Identify which cell holds the provided text, then report its [X, Y] central coordinate. 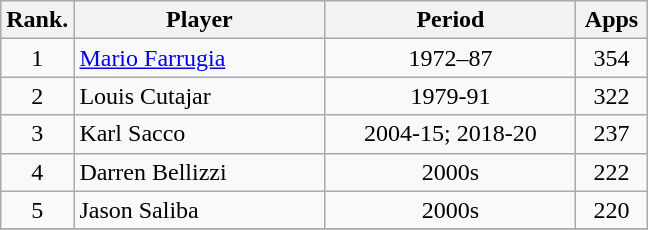
Player [200, 20]
Karl Sacco [200, 134]
Apps [612, 20]
1979-91 [450, 96]
Louis Cutajar [200, 96]
Mario Farrugia [200, 58]
1 [38, 58]
3 [38, 134]
237 [612, 134]
322 [612, 96]
5 [38, 210]
1972–87 [450, 58]
2 [38, 96]
2004-15; 2018-20 [450, 134]
220 [612, 210]
Jason Saliba [200, 210]
Rank. [38, 20]
222 [612, 172]
354 [612, 58]
4 [38, 172]
Period [450, 20]
Darren Bellizzi [200, 172]
